Provide the (x, y) coordinate of the cell's center where the given text is located.  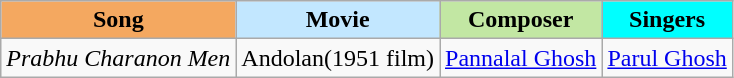
Singers (667, 20)
Prabhu Charanon Men (118, 58)
Composer (521, 20)
Pannalal Ghosh (521, 58)
Song (118, 20)
Movie (338, 20)
Parul Ghosh (667, 58)
Andolan(1951 film) (338, 58)
